For the text-containing cell, return its midpoint in [X, Y] coordinate format. 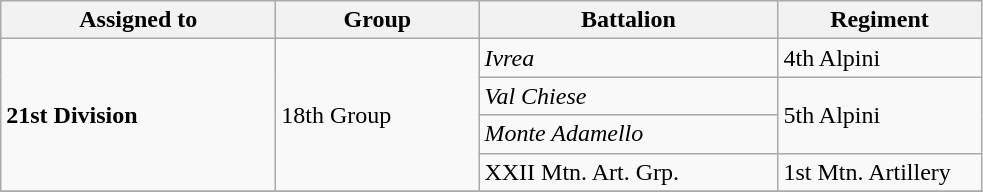
1st Mtn. Artillery [880, 172]
Assigned to [138, 20]
Regiment [880, 20]
Val Chiese [628, 96]
5th Alpini [880, 115]
Group [378, 20]
XXII Mtn. Art. Grp. [628, 172]
18th Group [378, 115]
Ivrea [628, 58]
21st Division [138, 115]
Battalion [628, 20]
4th Alpini [880, 58]
Monte Adamello [628, 134]
